Return the [x, y] coordinate for the center point of the cell that contains the specified text.  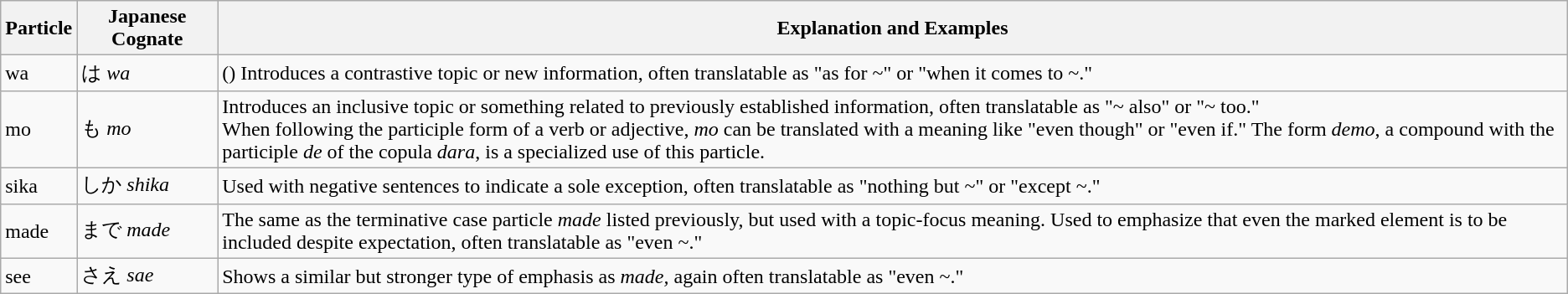
は wa [147, 74]
Used with negative sentences to indicate a sole exception, often translatable as "nothing but ~" or "except ~." [893, 186]
Particle [39, 28]
Japanese Cognate [147, 28]
も mo [147, 129]
() Introduces a contrastive topic or new information, often translatable as "as for ~" or "when it comes to ~." [893, 74]
made [39, 231]
Shows a similar but stronger type of emphasis as made, again often translatable as "even ~." [893, 276]
Explanation and Examples [893, 28]
wa [39, 74]
さえ sae [147, 276]
see [39, 276]
しか shika [147, 186]
mo [39, 129]
まで made [147, 231]
sika [39, 186]
